Scan for the cell matching the given text and deliver its [X, Y] coordinate at center. 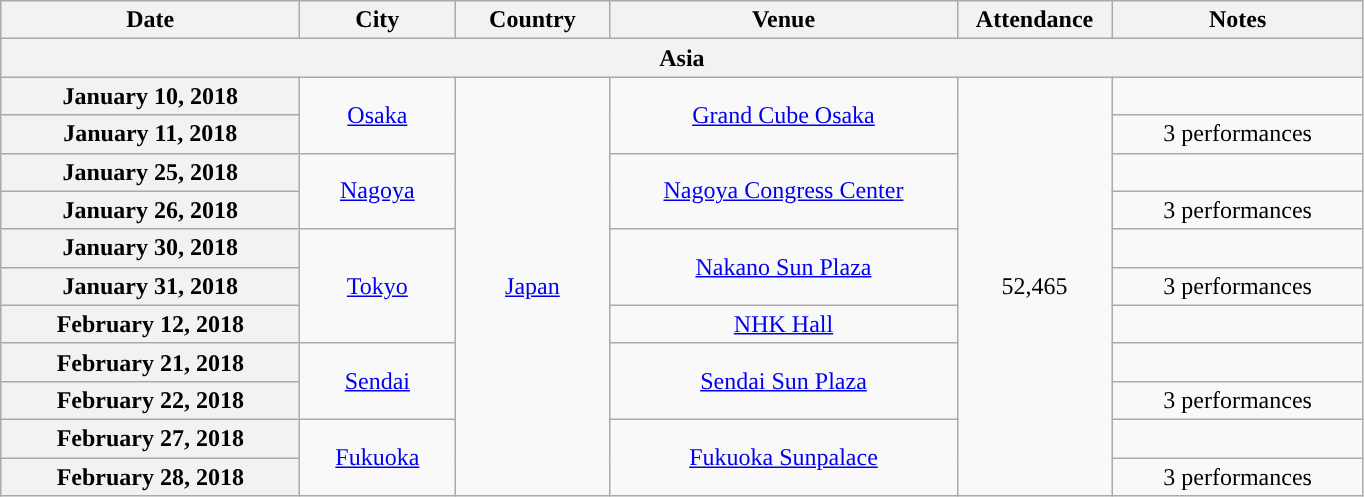
Grand Cube Osaka [784, 115]
Asia [682, 58]
Venue [784, 20]
Tokyo [378, 286]
52,465 [1034, 286]
NHK Hall [784, 324]
Japan [532, 286]
February 22, 2018 [150, 400]
Nagoya [378, 191]
January 31, 2018 [150, 286]
City [378, 20]
February 12, 2018 [150, 324]
Fukuoka [378, 457]
Fukuoka Sunpalace [784, 457]
January 25, 2018 [150, 172]
Sendai [378, 381]
February 27, 2018 [150, 438]
February 21, 2018 [150, 362]
January 26, 2018 [150, 210]
January 30, 2018 [150, 248]
January 11, 2018 [150, 134]
Nagoya Congress Center [784, 191]
January 10, 2018 [150, 96]
Sendai Sun Plaza [784, 381]
Osaka [378, 115]
Date [150, 20]
Attendance [1034, 20]
February 28, 2018 [150, 477]
Country [532, 20]
Nakano Sun Plaza [784, 267]
Notes [1238, 20]
